Extract the [X, Y] coordinate from the center of the cell holding the provided text.  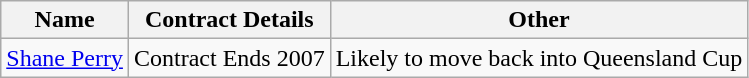
Name [65, 20]
Contract Ends 2007 [229, 58]
Shane Perry [65, 58]
Other [539, 20]
Likely to move back into Queensland Cup [539, 58]
Contract Details [229, 20]
